Identify which cell holds the provided text, then report its (x, y) central coordinate. 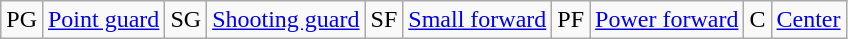
Point guard (103, 20)
Center (808, 20)
Power forward (667, 20)
Shooting guard (286, 20)
PF (571, 20)
SF (384, 20)
PG (22, 20)
Small forward (478, 20)
SG (186, 20)
C (758, 20)
